From the cell containing the given text, extract its center point as [x, y] coordinate. 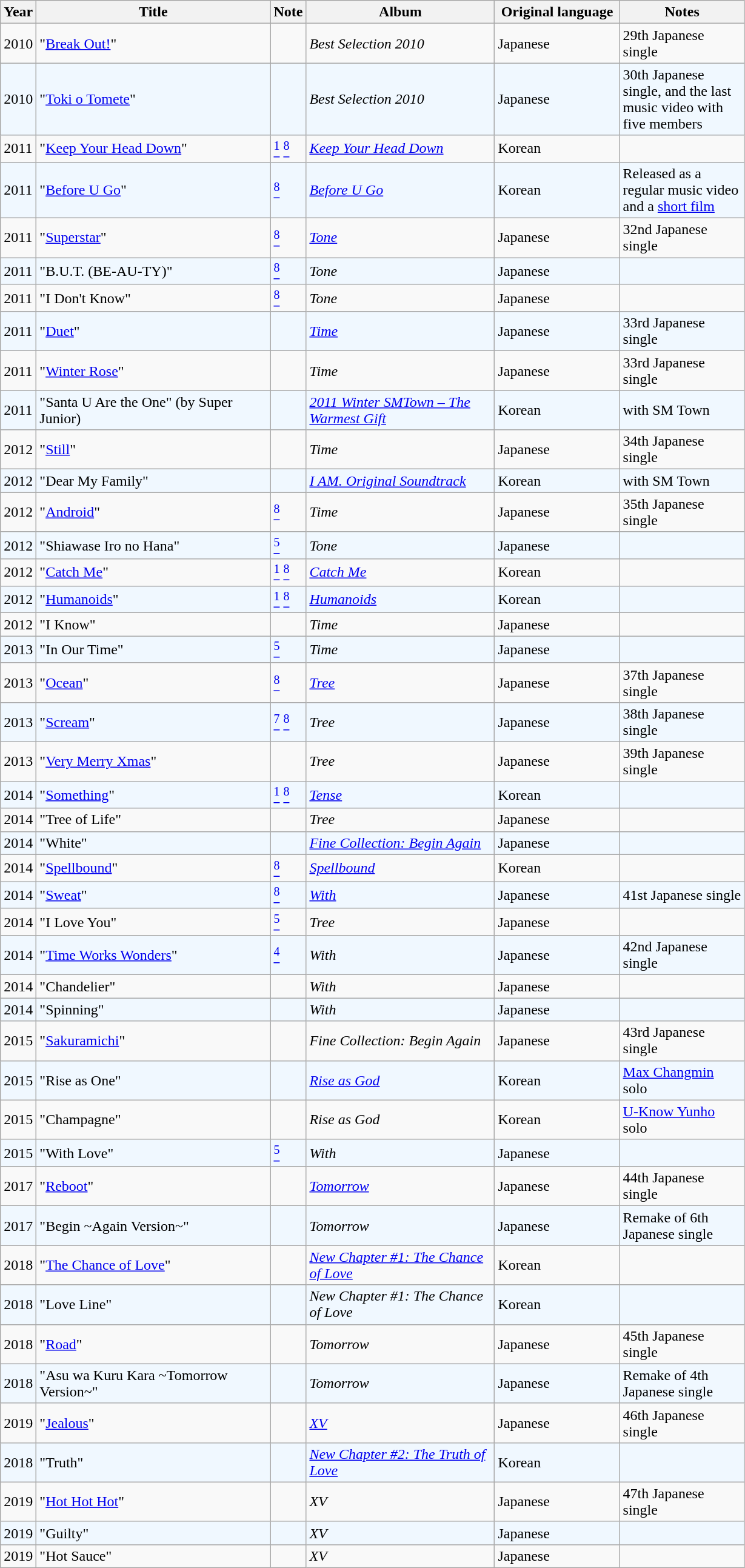
Catch Me [400, 572]
Remake of 6th Japanese single [682, 1226]
Album [400, 12]
"Android" [153, 512]
"Keep Your Head Down" [153, 149]
32nd Japanese single [682, 238]
Notes [682, 12]
"Catch Me" [153, 572]
"Guilty" [153, 1533]
Original language [557, 12]
"Scream" [153, 722]
"Begin ~Again Version~" [153, 1226]
Tense [400, 796]
"Santa U Are the One" (by Super Junior) [153, 410]
"Sakuramichi" [153, 1040]
"Hot Sauce" [153, 1556]
"Dear My Family" [153, 481]
Max Changmin solo [682, 1081]
I AM. Original Soundtrack [400, 481]
Title [153, 12]
35th Japanese single [682, 512]
Keep Your Head Down [400, 149]
"I Love You" [153, 922]
2011 Winter SMTown – The Warmest Gift [400, 410]
"Asu wa Kuru Kara ~Tomorrow Version~" [153, 1384]
Note [289, 12]
"Winter Rose" [153, 371]
"Truth" [153, 1462]
"Chandelier" [153, 987]
"Jealous" [153, 1422]
Released as a regular music video and a short film [682, 190]
38th Japanese single [682, 722]
"I Know" [153, 625]
"Love Line" [153, 1305]
"Duet" [153, 331]
"In Our Time" [153, 650]
39th Japanese single [682, 762]
43rd Japanese single [682, 1040]
Remake of 4th Japanese single [682, 1384]
44th Japanese single [682, 1186]
Humanoids [400, 599]
"The Chance of Love" [153, 1265]
New Chapter #2: The Truth of Love [400, 1462]
47th Japanese single [682, 1501]
"Rise as One" [153, 1081]
"Something" [153, 796]
"Very Merry Xmas" [153, 762]
"Time Works Wonders" [153, 956]
"Spellbound" [153, 868]
"Hot Hot Hot" [153, 1501]
Year [18, 12]
"Reboot" [153, 1186]
"Toki o Tomete" [153, 99]
"With Love" [153, 1153]
"Before U Go" [153, 190]
34th Japanese single [682, 450]
"Champagne" [153, 1119]
37th Japanese single [682, 683]
"I Don't Know" [153, 298]
"Humanoids" [153, 599]
"Sweat" [153, 895]
7 8 [289, 722]
"Ocean" [153, 683]
"Tree of Life" [153, 820]
45th Japanese single [682, 1344]
U-Know Yunho solo [682, 1119]
30th Japanese single, and the last music video with five members [682, 99]
Spellbound [400, 868]
"B.U.T. (BE-AU-TY)" [153, 272]
"Still" [153, 450]
42nd Japanese single [682, 956]
46th Japanese single [682, 1422]
41st Japanese single [682, 895]
"Superstar" [153, 238]
"White" [153, 843]
4 [289, 956]
"Break Out!" [153, 44]
"Shiawase Iro no Hana" [153, 546]
Before U Go [400, 190]
"Spinning" [153, 1010]
29th Japanese single [682, 44]
"Road" [153, 1344]
